Return [X, Y] of the center of cell containing provided text 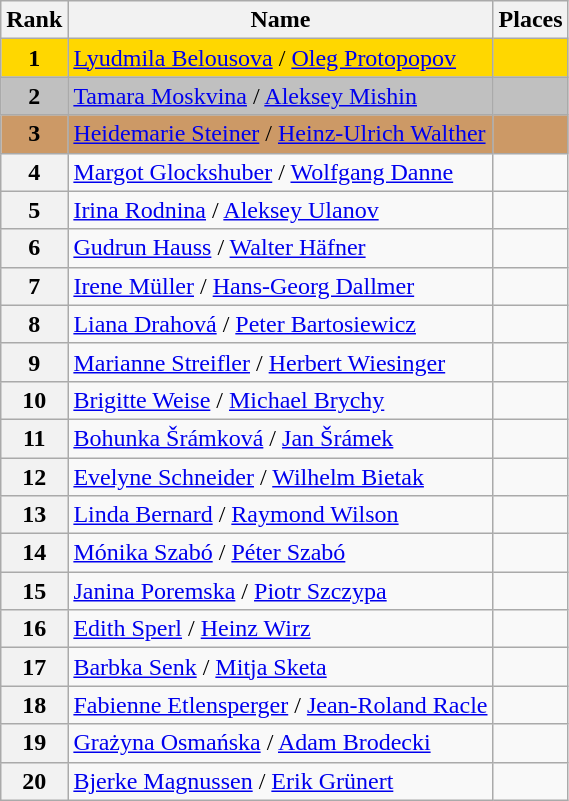
Tamara Moskvina / Aleksey Mishin [280, 96]
7 [34, 286]
Heidemarie Steiner / Heinz-Ulrich Walther [280, 134]
10 [34, 400]
Liana Drahová / Peter Bartosiewicz [280, 324]
Lyudmila Belousova / Oleg Protopopov [280, 58]
12 [34, 477]
18 [34, 705]
9 [34, 362]
Margot Glockshuber / Wolfgang Danne [280, 172]
20 [34, 781]
3 [34, 134]
Edith Sperl / Heinz Wirz [280, 629]
Brigitte Weise / Michael Brychy [280, 400]
8 [34, 324]
15 [34, 591]
Grażyna Osmańska / Adam Brodecki [280, 743]
Bjerke Magnussen / Erik Grünert [280, 781]
Marianne Streifler / Herbert Wiesinger [280, 362]
16 [34, 629]
Name [280, 20]
4 [34, 172]
Irina Rodnina / Aleksey Ulanov [280, 210]
Janina Poremska / Piotr Szczypa [280, 591]
Rank [34, 20]
2 [34, 96]
6 [34, 248]
Evelyne Schneider / Wilhelm Bietak [280, 477]
14 [34, 553]
13 [34, 515]
Bohunka Šrámková / Jan Šrámek [280, 438]
Gudrun Hauss / Walter Häfner [280, 248]
17 [34, 667]
5 [34, 210]
Places [530, 20]
Linda Bernard / Raymond Wilson [280, 515]
19 [34, 743]
11 [34, 438]
Fabienne Etlensperger / Jean-Roland Racle [280, 705]
Barbka Senk / Mitja Sketa [280, 667]
Mónika Szabó / Péter Szabó [280, 553]
1 [34, 58]
Irene Müller / Hans-Georg Dallmer [280, 286]
